Scan for the cell matching the given text and deliver its [X, Y] coordinate at center. 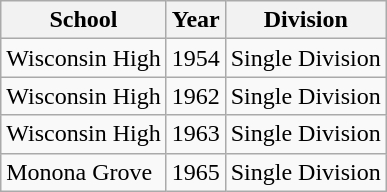
1954 [196, 58]
1962 [196, 96]
Division [306, 20]
School [84, 20]
Monona Grove [84, 172]
1963 [196, 134]
Year [196, 20]
1965 [196, 172]
